Return the [X, Y] coordinate for the center point of the cell that contains the specified text.  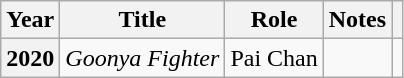
2020 [30, 58]
Year [30, 20]
Notes [357, 20]
Title [142, 20]
Pai Chan [274, 58]
Role [274, 20]
Goonya Fighter [142, 58]
